Detect which cell encompasses the target text, then output its (X, Y) center coordinate. 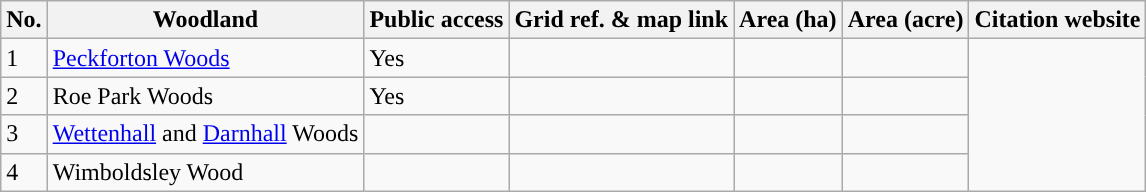
1 (24, 58)
4 (24, 172)
3 (24, 134)
Wimboldsley Wood (206, 172)
Grid ref. & map link (622, 20)
Peckforton Woods (206, 58)
No. (24, 20)
Area (ha) (788, 20)
Woodland (206, 20)
2 (24, 96)
Public access (436, 20)
Citation website (1058, 20)
Wettenhall and Darnhall Woods (206, 134)
Roe Park Woods (206, 96)
Area (acre) (906, 20)
